Pinpoint the cell where the given text exists, returning its [X, Y] midpoint coordinate. 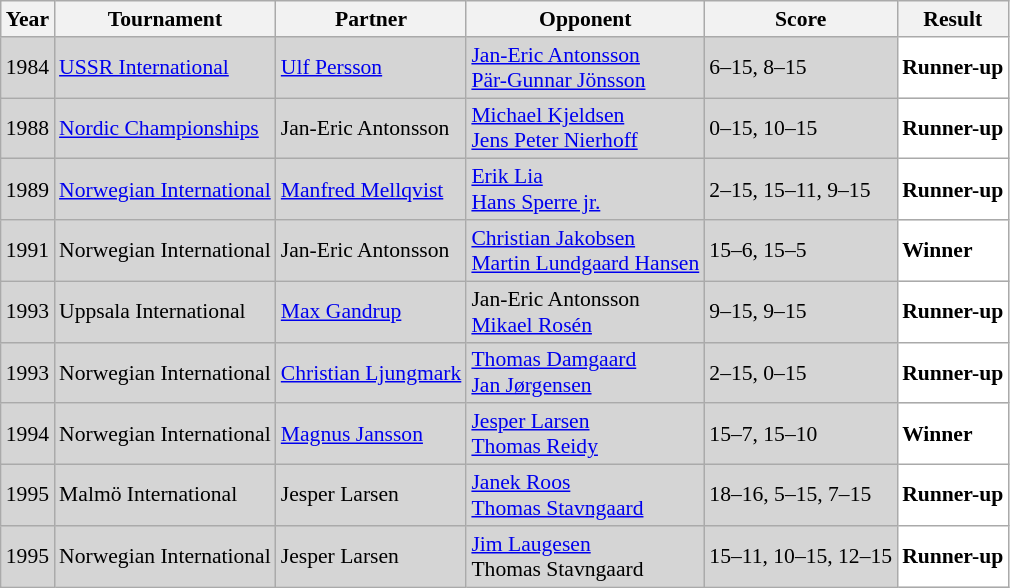
6–15, 8–15 [800, 68]
Manfred Mellqvist [372, 190]
USSR International [165, 68]
Opponent [585, 19]
Nordic Championships [165, 128]
Jesper Larsen Thomas Reidy [585, 434]
Year [28, 19]
0–15, 10–15 [800, 128]
2–15, 15–11, 9–15 [800, 190]
Janek Roos Thomas Stavngaard [585, 496]
Ulf Persson [372, 68]
Jan-Eric Antonsson Pär-Gunnar Jönsson [585, 68]
Jan-Eric Antonsson Mikael Rosén [585, 312]
1994 [28, 434]
Christian Jakobsen Martin Lundgaard Hansen [585, 250]
1984 [28, 68]
9–15, 9–15 [800, 312]
Christian Ljungmark [372, 372]
Max Gandrup [372, 312]
Jim Laugesen Thomas Stavngaard [585, 556]
1988 [28, 128]
2–15, 0–15 [800, 372]
Result [952, 19]
Michael Kjeldsen Jens Peter Nierhoff [585, 128]
Thomas Damgaard Jan Jørgensen [585, 372]
1989 [28, 190]
Erik Lia Hans Sperre jr. [585, 190]
15–6, 15–5 [800, 250]
1991 [28, 250]
Score [800, 19]
Partner [372, 19]
Tournament [165, 19]
Malmö International [165, 496]
15–7, 15–10 [800, 434]
Magnus Jansson [372, 434]
Uppsala International [165, 312]
18–16, 5–15, 7–15 [800, 496]
15–11, 10–15, 12–15 [800, 556]
